Return [X, Y] of the center of cell containing provided text 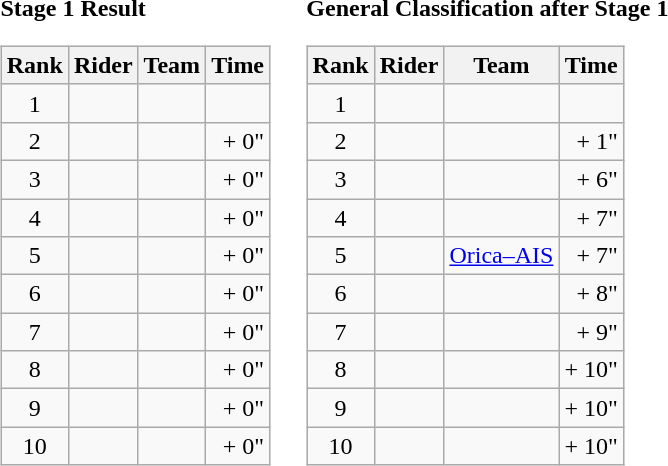
+ 6" [591, 179]
Orica–AIS [502, 256]
+ 1" [591, 141]
+ 8" [591, 294]
+ 9" [591, 332]
